For the text-containing cell, return its midpoint in (X, Y) coordinate format. 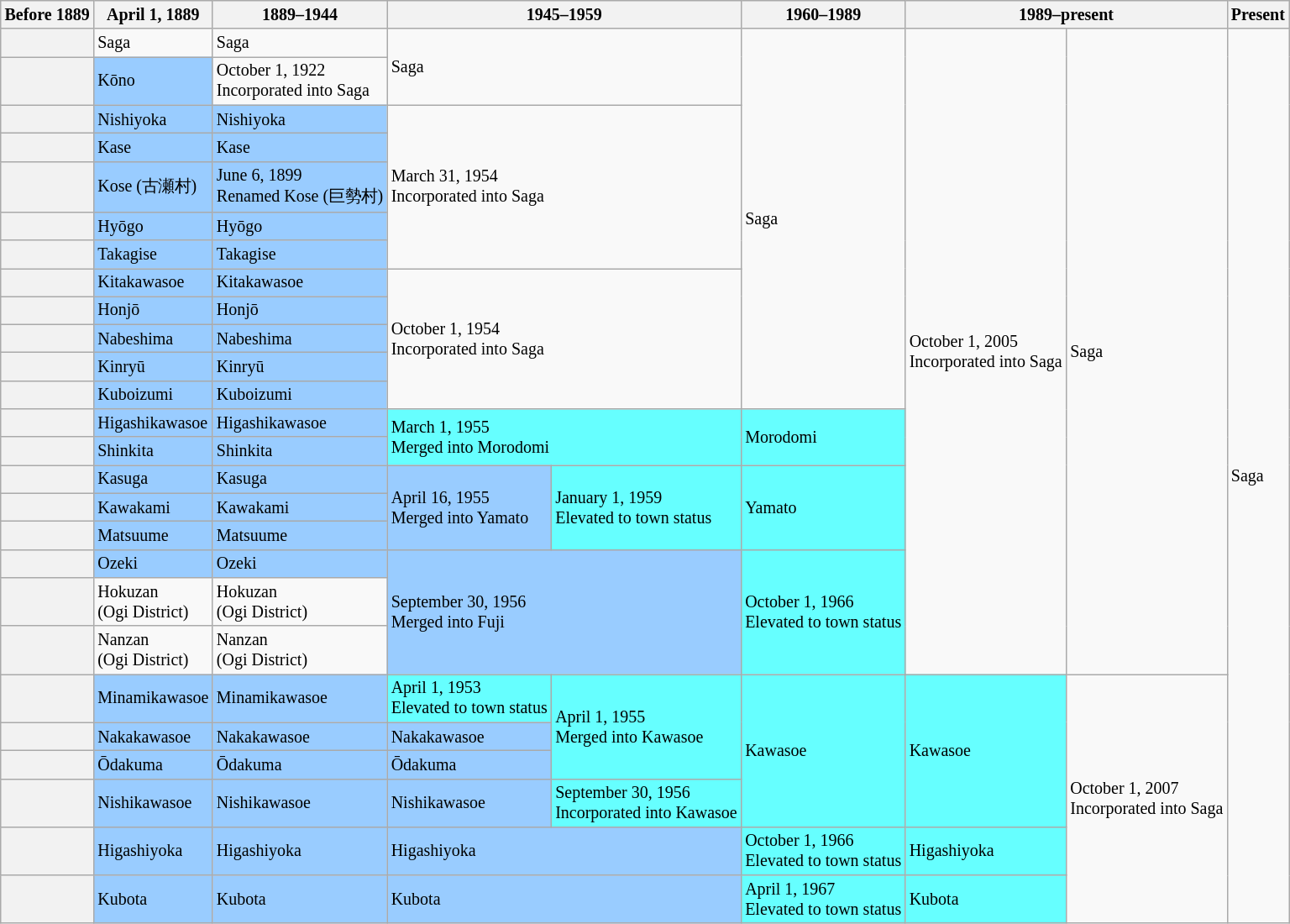
April 1, 1889 (153, 15)
October 1, 1922Incorporated into Saga (300, 81)
Morodomi (823, 437)
October 1, 2005Incorporated into Saga (986, 352)
March 31, 1954Incorporated into Saga (564, 186)
April 16, 1955Merged into Yamato (469, 507)
January 1, 1959Elevated to town status (646, 507)
April 1, 1967Elevated to town status (823, 899)
1960–1989 (823, 15)
Kose (古瀬村) (153, 186)
April 1, 1955Merged into Kawasoe (646, 727)
October 1, 1954Incorporated into Saga (564, 339)
Before 1889 (47, 15)
1889–1944 (300, 15)
April 1, 1953Elevated to town status (469, 699)
June 6, 1899Renamed Kose (巨勢村) (300, 186)
1989–present (1067, 15)
Kōno (153, 81)
Present (1258, 15)
March 1, 1955Merged into Morodomi (564, 437)
1945–1959 (564, 15)
September 30, 1956Merged into Fuji (564, 612)
Yamato (823, 507)
September 30, 1956Incorporated into Kawasoe (646, 803)
October 1, 2007Incorporated into Saga (1146, 800)
